Locate the cell with the specified text and output its [x, y] center coordinate. 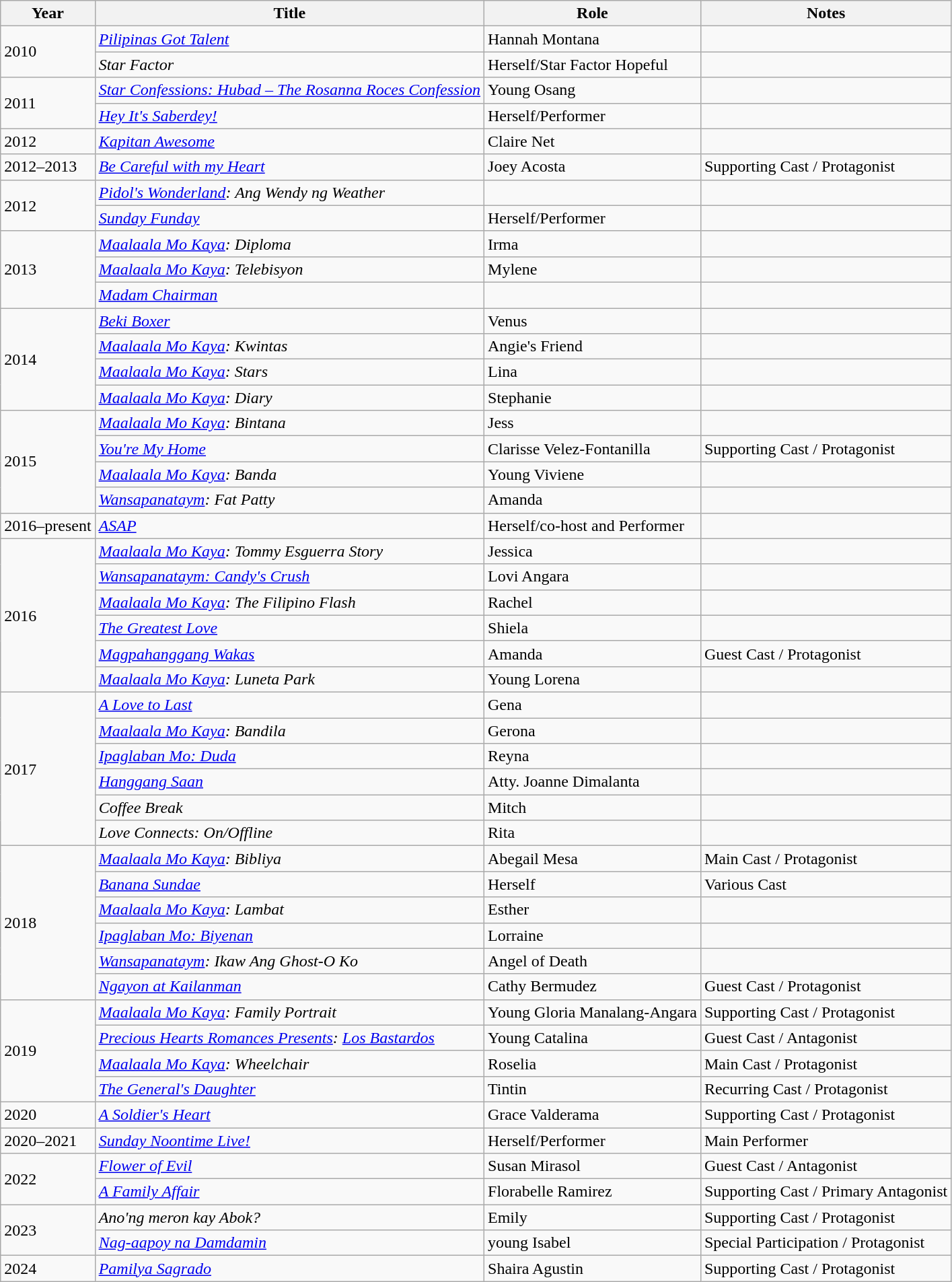
Love Connects: On/Offline [289, 833]
Lovi Angara [593, 577]
Irma [593, 244]
Herself/Star Factor Hopeful [593, 65]
A Family Affair [289, 1192]
Maalaala Mo Kaya: Lambat [289, 910]
2010 [48, 52]
2018 [48, 923]
Kapitan Awesome [289, 141]
Jessica [593, 551]
2013 [48, 269]
Tintin [593, 1089]
Claire Net [593, 141]
Angel of Death [593, 961]
2024 [48, 1269]
Angie's Friend [593, 347]
Emily [593, 1217]
Year [48, 13]
2016–present [48, 526]
2015 [48, 462]
Rachel [593, 602]
Florabelle Ramirez [593, 1192]
Main Performer [826, 1141]
Maalaala Mo Kaya: Family Portrait [289, 1012]
Mylene [593, 269]
Flower of Evil [289, 1166]
young Isabel [593, 1243]
Star Factor [289, 65]
ASAP [289, 526]
Maalaala Mo Kaya: Bandila [289, 730]
Hannah Montana [593, 39]
You're My Home [289, 449]
Madam Chairman [289, 295]
Stephanie [593, 398]
Wansapanataym: Candy's Crush [289, 577]
Maalaala Mo Kaya: Luneta Park [289, 679]
Various Cast [826, 884]
Banana Sundae [289, 884]
Young Lorena [593, 679]
Maalaala Mo Kaya: Bibliya [289, 859]
Pilipinas Got Talent [289, 39]
Young Viviene [593, 474]
Maalaala Mo Kaya: Tommy Esguerra Story [289, 551]
2022 [48, 1179]
Beki Boxer [289, 321]
Gena [593, 705]
Gerona [593, 730]
Maalaala Mo Kaya: Stars [289, 372]
Grace Valderama [593, 1114]
Maalaala Mo Kaya: Banda [289, 474]
Maalaala Mo Kaya: Diploma [289, 244]
Star Confessions: Hubad – The Rosanna Roces Confession [289, 90]
Pidol's Wonderland: Ang Wendy ng Weather [289, 192]
Supporting Cast / Primary Antagonist [826, 1192]
Maalaala Mo Kaya: Bintana [289, 423]
Abegail Mesa [593, 859]
Sunday Noontime Live! [289, 1141]
Pamilya Sagrado [289, 1269]
Jess [593, 423]
Hanggang Saan [289, 782]
Lina [593, 372]
Title [289, 13]
Atty. Joanne Dimalanta [593, 782]
Young Catalina [593, 1038]
A Soldier's Heart [289, 1114]
2011 [48, 103]
Rita [593, 833]
Esther [593, 910]
The Greatest Love [289, 628]
A Love to Last [289, 705]
The General's Daughter [289, 1089]
Herself/co-host and Performer [593, 526]
Precious Hearts Romances Presents: Los Bastardos [289, 1038]
Cathy Bermudez [593, 987]
2019 [48, 1050]
Joey Acosta [593, 167]
Maalaala Mo Kaya: Diary [289, 398]
Be Careful with my Heart [289, 167]
Notes [826, 13]
2014 [48, 359]
Coffee Break [289, 808]
Roselia [593, 1063]
Young Osang [593, 90]
Maalaala Mo Kaya: The Filipino Flash [289, 602]
Lorraine [593, 935]
Shiela [593, 628]
2016 [48, 615]
Sunday Funday [289, 218]
2023 [48, 1230]
Wansapanataym: Fat Patty [289, 500]
Young Gloria Manalang-Angara [593, 1012]
Role [593, 13]
Ipaglaban Mo: Biyenan [289, 935]
Shaira Agustin [593, 1269]
Ipaglaban Mo: Duda [289, 756]
Maalaala Mo Kaya: Kwintas [289, 347]
2017 [48, 769]
Maalaala Mo Kaya: Wheelchair [289, 1063]
Nag-aapoy na Damdamin [289, 1243]
2020–2021 [48, 1141]
Susan Mirasol [593, 1166]
Clarisse Velez-Fontanilla [593, 449]
Herself [593, 884]
Magpahanggang Wakas [289, 653]
Wansapanataym: Ikaw Ang Ghost-O Ko [289, 961]
Ano'ng meron kay Abok? [289, 1217]
2012–2013 [48, 167]
Mitch [593, 808]
Recurring Cast / Protagonist [826, 1089]
Venus [593, 321]
Ngayon at Kailanman [289, 987]
Maalaala Mo Kaya: Telebisyon [289, 269]
2020 [48, 1114]
Hey It's Saberdey! [289, 116]
Reyna [593, 756]
Special Participation / Protagonist [826, 1243]
